Output the [x, y] coordinate of the center of the cell containing the given text.  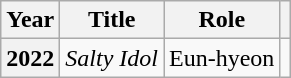
Title [112, 20]
Salty Idol [112, 58]
Eun-hyeon [222, 58]
Role [222, 20]
Year [30, 20]
2022 [30, 58]
